Scan for the cell matching the given text and deliver its (x, y) coordinate at center. 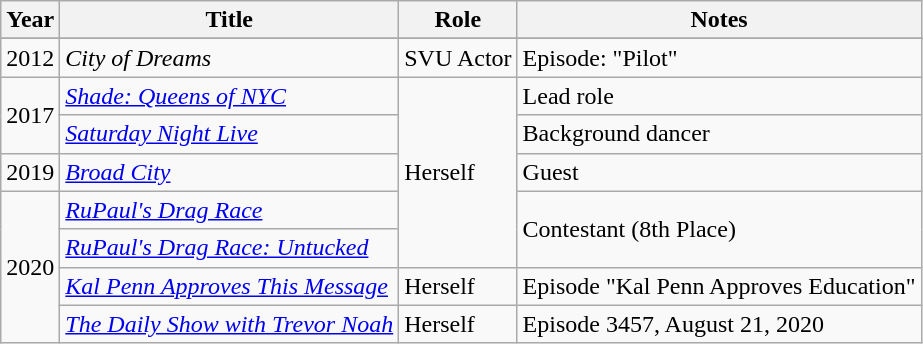
Background dancer (719, 134)
RuPaul's Drag Race: Untucked (230, 248)
Episode "Kal Penn Approves Education" (719, 286)
2012 (30, 58)
Episode 3457, August 21, 2020 (719, 324)
Broad City (230, 172)
Notes (719, 20)
The Daily Show with Trevor Noah (230, 324)
Role (458, 20)
SVU Actor (458, 58)
2020 (30, 267)
Kal Penn Approves This Message (230, 286)
City of Dreams (230, 58)
Guest (719, 172)
Contestant (8th Place) (719, 229)
2019 (30, 172)
Episode: "Pilot" (719, 58)
Lead role (719, 96)
Year (30, 20)
Shade: Queens of NYC (230, 96)
2017 (30, 115)
Title (230, 20)
Saturday Night Live (230, 134)
RuPaul's Drag Race (230, 210)
